Scan for the cell matching the given text and deliver its [x, y] coordinate at center. 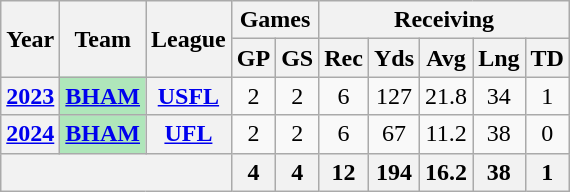
Rec [344, 58]
Yds [394, 58]
127 [394, 96]
GS [298, 58]
Games [274, 20]
34 [499, 96]
2023 [30, 96]
USFL [189, 96]
UFL [189, 134]
0 [547, 134]
Avg [446, 58]
67 [394, 134]
Lng [499, 58]
TD [547, 58]
11.2 [446, 134]
2024 [30, 134]
194 [394, 172]
21.8 [446, 96]
16.2 [446, 172]
League [189, 39]
Team [103, 39]
12 [344, 172]
GP [253, 58]
Receiving [444, 20]
Year [30, 39]
